Output the (X, Y) coordinate of the center of the cell containing the given text.  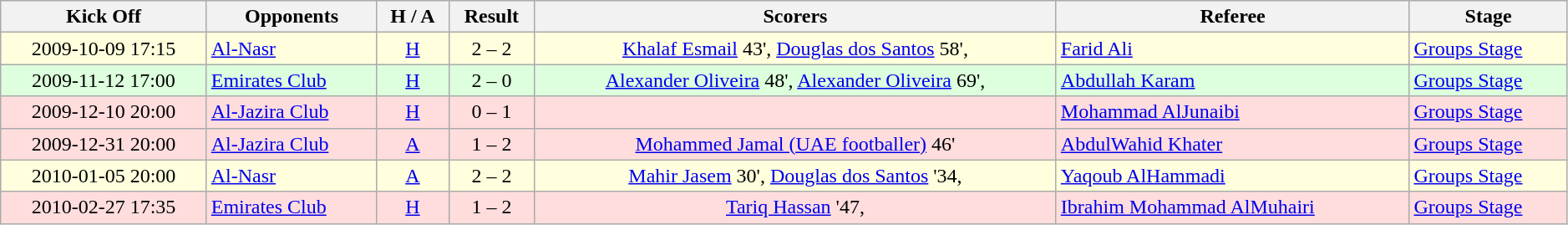
Mohammad AlJunaibi (1233, 112)
Khalaf Esmail 43', Douglas dos Santos 58', (795, 49)
2010-01-05 20:00 (104, 176)
Yaqoub AlHammadi (1233, 176)
2010-02-27 17:35 (104, 207)
AbdulWahid Khater (1233, 144)
2009-11-12 17:00 (104, 80)
0 – 1 (491, 112)
Alexander Oliveira 48', Alexander Oliveira 69', (795, 80)
2009-10-09 17:15 (104, 49)
Mahir Jasem 30', Douglas dos Santos '34, (795, 176)
Referee (1233, 17)
Result (491, 17)
2009-12-10 20:00 (104, 112)
Abdullah Karam (1233, 80)
Opponents (292, 17)
Scorers (795, 17)
Ibrahim Mohammad AlMuhairi (1233, 207)
Tariq Hassan '47, (795, 207)
2009-12-31 20:00 (104, 144)
Farid Ali (1233, 49)
Mohammed Jamal (UAE footballer) 46' (795, 144)
Kick Off (104, 17)
Stage (1489, 17)
H / A (413, 17)
2 – 0 (491, 80)
